Identify which cell holds the provided text, then report its [X, Y] central coordinate. 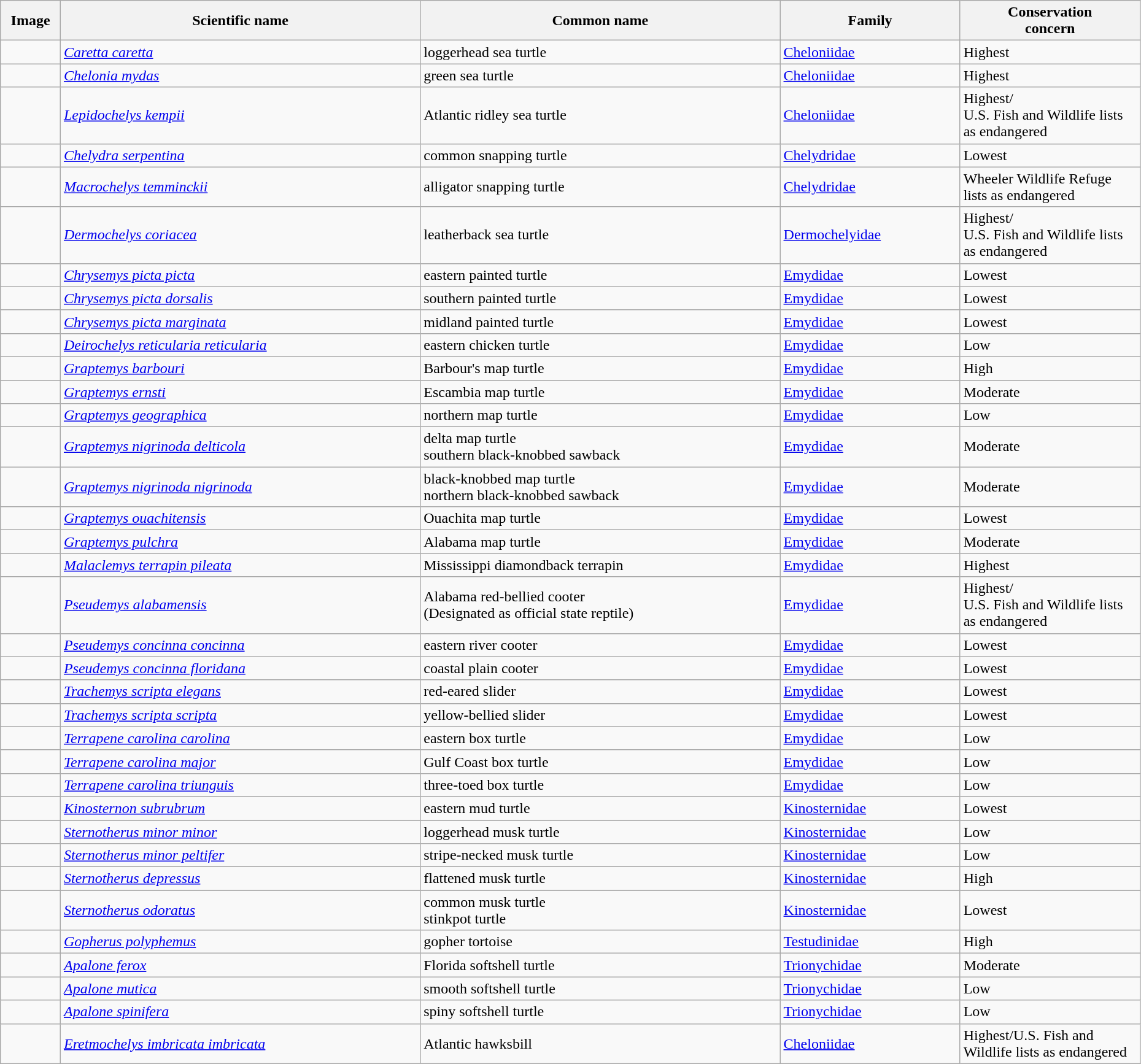
leatherback sea turtle [600, 235]
Chrysemys picta dorsalis [240, 298]
common snapping turtle [600, 155]
Dermochelys coriacea [240, 235]
Graptemys nigrinoda delticola [240, 447]
Escambia map turtle [600, 392]
Pseudemys concinna concinna [240, 645]
midland painted turtle [600, 322]
Family [870, 21]
green sea turtle [600, 75]
Caretta caretta [240, 52]
eastern river cooter [600, 645]
Apalone spinifera [240, 1012]
Graptemys ouachitensis [240, 519]
common musk turtlestinkpot turtle [600, 911]
Gulf Coast box turtle [600, 761]
Graptemys pulchra [240, 542]
flattened musk turtle [600, 879]
Image [31, 21]
Graptemys barbouri [240, 368]
eastern painted turtle [600, 275]
Chelonia mydas [240, 75]
Deirochelys reticularia reticularia [240, 345]
Alabama map turtle [600, 542]
Gopherus polyphemus [240, 942]
Lepidochelys kempii [240, 115]
Trachemys scripta scripta [240, 715]
Macrochelys temminckii [240, 187]
Common name [600, 21]
southern painted turtle [600, 298]
Graptemys ernsti [240, 392]
Graptemys geographica [240, 415]
Terrapene carolina carolina [240, 738]
Wheeler Wildlife Refuge lists as endangered [1050, 187]
Atlantic hawksbill [600, 1043]
Terrapene carolina major [240, 761]
Sternotherus minor minor [240, 831]
Terrapene carolina triunguis [240, 785]
Testudinidae [870, 942]
Pseudemys alabamensis [240, 605]
eastern mud turtle [600, 808]
three-toed box turtle [600, 785]
Dermochelyidae [870, 235]
Sternotherus odoratus [240, 911]
Trachemys scripta elegans [240, 692]
Atlantic ridley sea turtle [600, 115]
Sternotherus depressus [240, 879]
northern map turtle [600, 415]
Graptemys nigrinoda nigrinoda [240, 487]
Scientific name [240, 21]
red-eared slider [600, 692]
Conservationconcern [1050, 21]
loggerhead sea turtle [600, 52]
Mississippi diamondback terrapin [600, 565]
Chrysemys picta marginata [240, 322]
Florida softshell turtle [600, 965]
eastern chicken turtle [600, 345]
Chrysemys picta picta [240, 275]
Chelydra serpentina [240, 155]
spiny softshell turtle [600, 1012]
delta map turtlesouthern black-knobbed sawback [600, 447]
Apalone mutica [240, 989]
Alabama red-bellied cooter(Designated as official state reptile) [600, 605]
smooth softshell turtle [600, 989]
Eretmochelys imbricata imbricata [240, 1043]
gopher tortoise [600, 942]
black-knobbed map turtlenorthern black-knobbed sawback [600, 487]
Pseudemys concinna floridana [240, 668]
coastal plain cooter [600, 668]
Malaclemys terrapin pileata [240, 565]
alligator snapping turtle [600, 187]
yellow-bellied slider [600, 715]
eastern box turtle [600, 738]
loggerhead musk turtle [600, 831]
Kinosternon subrubrum [240, 808]
Barbour's map turtle [600, 368]
Ouachita map turtle [600, 519]
stripe-necked musk turtle [600, 855]
Sternotherus minor peltifer [240, 855]
Apalone ferox [240, 965]
